Provide the (x, y) coordinate of the cell's center where the given text is located.  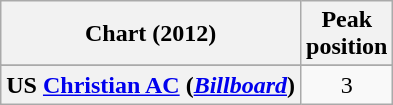
Chart (2012) (151, 34)
US Christian AC (Billboard) (151, 85)
Peakposition (347, 34)
3 (347, 85)
